Identify which cell holds the provided text, then report its (x, y) central coordinate. 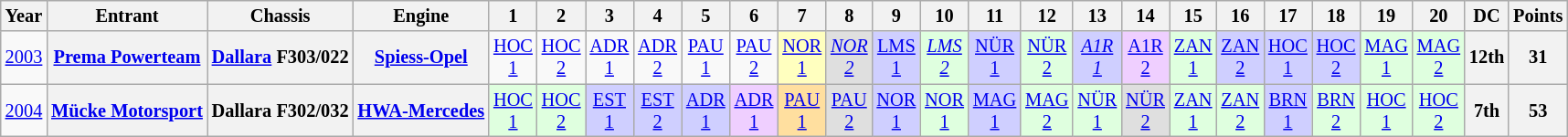
9 (895, 16)
Spiess-Opel (422, 58)
A1R2 (1146, 58)
5 (705, 16)
Chassis (281, 16)
ADR2 (658, 58)
BRN2 (1336, 111)
3 (609, 16)
7 (802, 16)
12 (1047, 16)
DC (1487, 16)
NOR2 (849, 58)
17 (1288, 16)
13 (1097, 16)
LMS1 (895, 58)
6 (755, 16)
EST1 (609, 111)
7th (1487, 111)
12th (1487, 58)
14 (1146, 16)
Engine (422, 16)
LMS2 (945, 58)
Year (24, 16)
EST2 (658, 111)
2004 (24, 111)
4 (658, 16)
11 (994, 16)
HWA-Mercedes (422, 111)
20 (1438, 16)
1 (514, 16)
31 (1538, 58)
Points (1538, 16)
53 (1538, 111)
18 (1336, 16)
16 (1240, 16)
Entrant (127, 16)
2 (561, 16)
8 (849, 16)
15 (1193, 16)
Prema Powerteam (127, 58)
Mücke Motorsport (127, 111)
BRN1 (1288, 111)
A1R1 (1097, 58)
2003 (24, 58)
Dallara F302/032 (281, 111)
19 (1385, 16)
Dallara F303/022 (281, 58)
10 (945, 16)
